Output the (X, Y) coordinate of the center of the cell containing the given text.  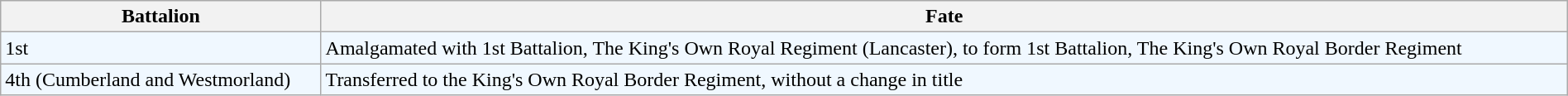
Transferred to the King's Own Royal Border Regiment, without a change in title (944, 79)
Amalgamated with 1st Battalion, The King's Own Royal Regiment (Lancaster), to form 1st Battalion, The King's Own Royal Border Regiment (944, 48)
Battalion (160, 17)
Fate (944, 17)
4th (Cumberland and Westmorland) (160, 79)
1st (160, 48)
